Pinpoint the cell where the given text exists, returning its (x, y) midpoint coordinate. 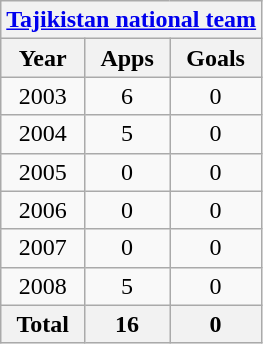
Goals (216, 58)
Apps (128, 58)
6 (128, 96)
2006 (43, 210)
2004 (43, 134)
2007 (43, 248)
2005 (43, 172)
Year (43, 58)
2003 (43, 96)
Tajikistan national team (132, 20)
Total (43, 324)
16 (128, 324)
2008 (43, 286)
